Provide the (x, y) coordinate of the cell's center where the given text is located.  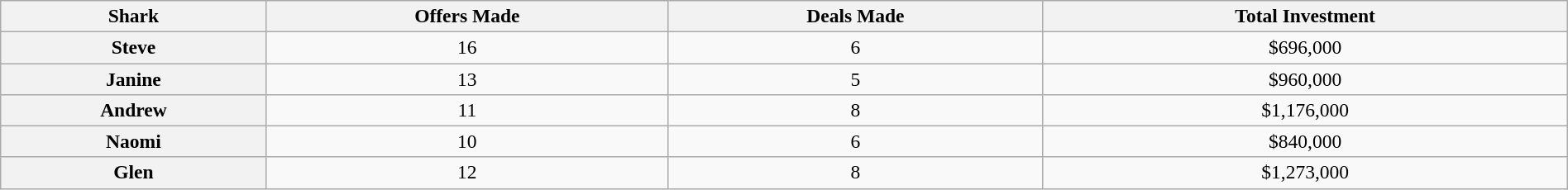
13 (467, 78)
$1,273,000 (1305, 173)
Steve (134, 47)
10 (467, 141)
16 (467, 47)
$1,176,000 (1305, 110)
Naomi (134, 141)
12 (467, 173)
Andrew (134, 110)
Offers Made (467, 16)
Deals Made (855, 16)
$960,000 (1305, 78)
$696,000 (1305, 47)
Glen (134, 173)
5 (855, 78)
11 (467, 110)
$840,000 (1305, 141)
Shark (134, 16)
Total Investment (1305, 16)
Janine (134, 78)
